Pinpoint the cell where the given text exists, returning its (X, Y) midpoint coordinate. 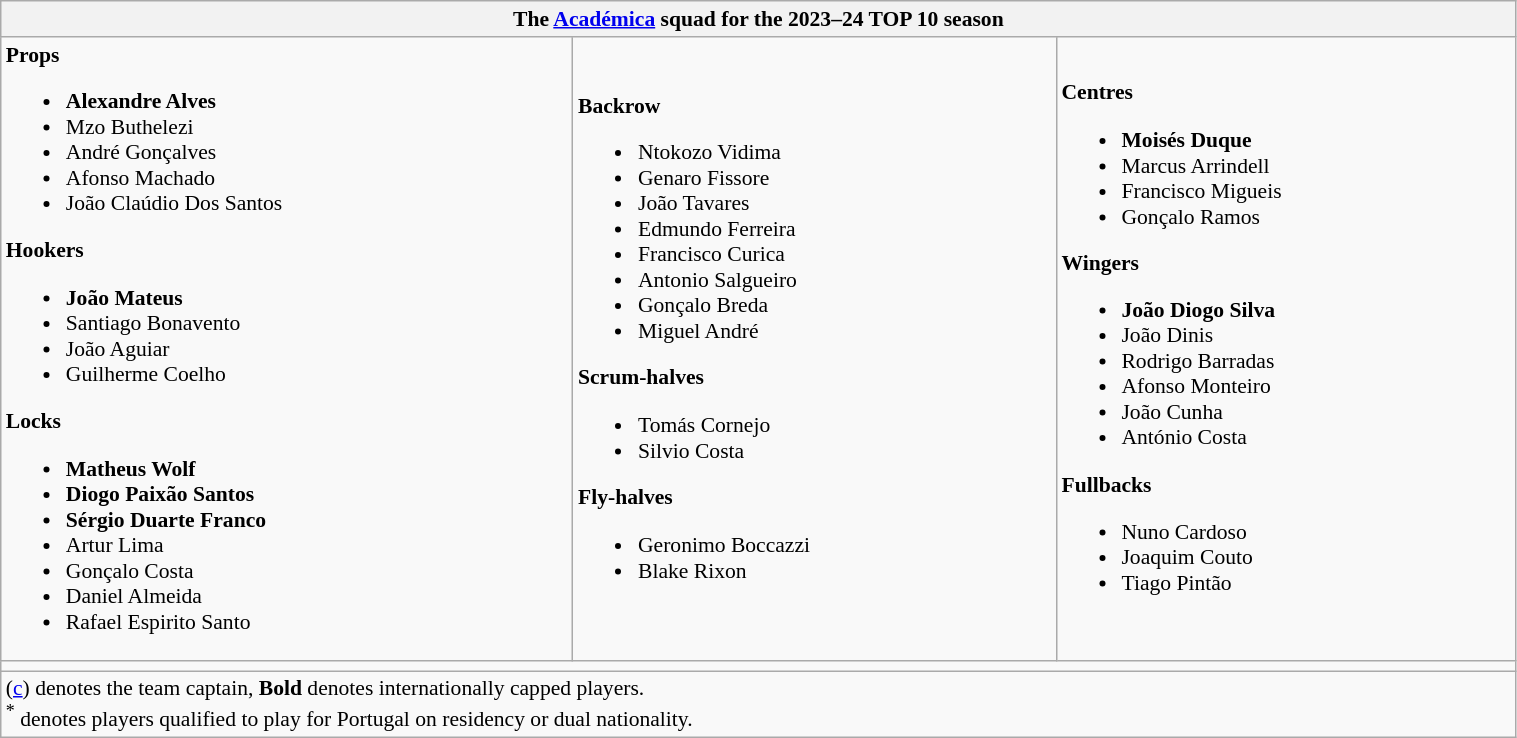
The Académica squad for the 2023–24 TOP 10 season (758, 19)
